Determine the (X, Y) coordinate at the center of the cell enclosing the given text.  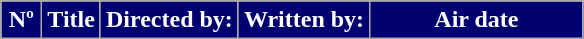
Air date (477, 20)
Written by: (304, 20)
Nº (22, 20)
Title (72, 20)
Directed by: (169, 20)
